Locate the cell with the specified text and output its [x, y] center coordinate. 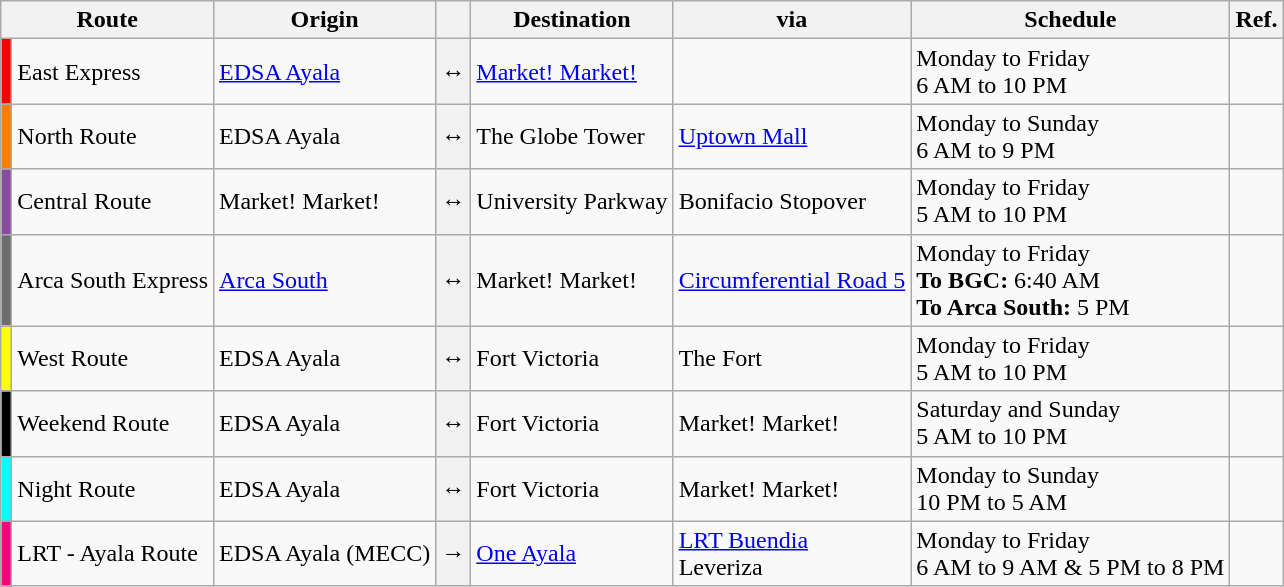
Arca South Express [113, 280]
University Parkway [572, 202]
Bonifacio Stopover [792, 202]
The Fort [792, 358]
Destination [572, 20]
Circumferential Road 5 [792, 280]
Route [108, 20]
Schedule [1070, 20]
Ref. [1256, 20]
EDSA Ayala (MECC) [325, 554]
LRT - Ayala Route [113, 554]
Arca South [325, 280]
via [792, 20]
The Globe Tower [572, 136]
Monday to Friday6 AM to 9 AM & 5 PM to 8 PM [1070, 554]
Saturday and Sunday5 AM to 10 PM [1070, 424]
Uptown Mall [792, 136]
Monday to Sunday6 AM to 9 PM [1070, 136]
North Route [113, 136]
Weekend Route [113, 424]
Monday to Friday6 AM to 10 PM [1070, 72]
→ [454, 554]
One Ayala [572, 554]
East Express [113, 72]
West Route [113, 358]
Monday to Sunday10 PM to 5 AM [1070, 488]
Night Route [113, 488]
Monday to FridayTo BGC: 6:40 AMTo Arca South: 5 PM [1070, 280]
LRT Buendia Leveriza [792, 554]
Central Route [113, 202]
Origin [325, 20]
